Extract the (x, y) coordinate from the center of the cell holding the provided text.  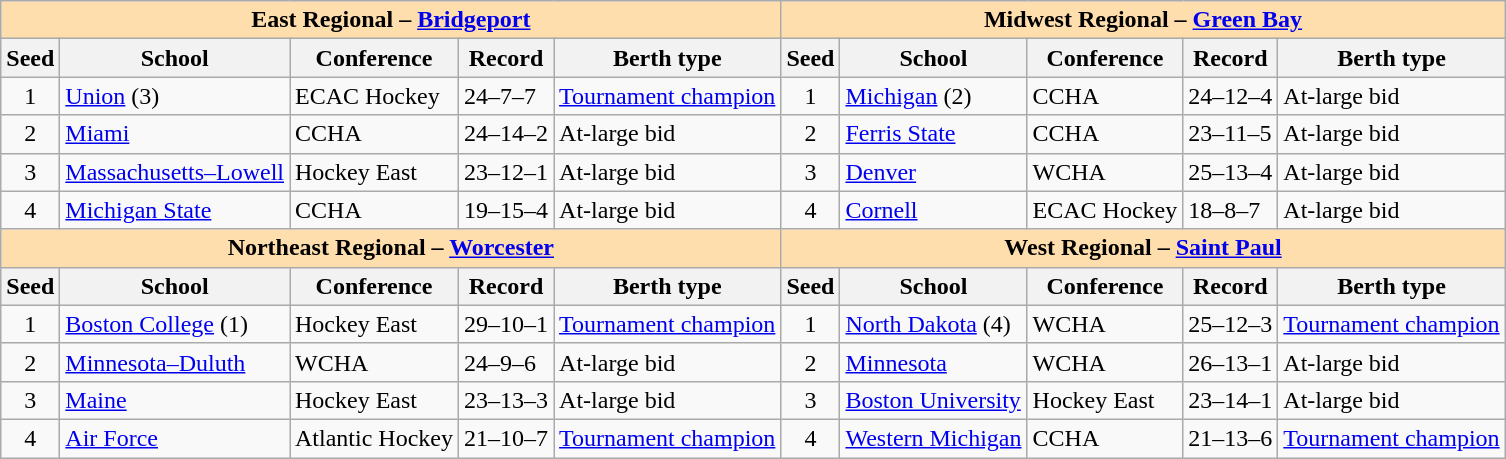
19–15–4 (506, 210)
North Dakota (4) (934, 324)
Atlantic Hockey (374, 438)
21–10–7 (506, 438)
23–14–1 (1230, 400)
Denver (934, 172)
24–12–4 (1230, 96)
Minnesota–Duluth (175, 362)
23–12–1 (506, 172)
Michigan (2) (934, 96)
24–9–6 (506, 362)
Western Michigan (934, 438)
Miami (175, 134)
Massachusetts–Lowell (175, 172)
East Regional – Bridgeport (391, 20)
25–12–3 (1230, 324)
Boston University (934, 400)
Air Force (175, 438)
25–13–4 (1230, 172)
Michigan State (175, 210)
Boston College (1) (175, 324)
Northeast Regional – Worcester (391, 248)
26–13–1 (1230, 362)
Ferris State (934, 134)
Union (3) (175, 96)
23–11–5 (1230, 134)
Midwest Regional – Green Bay (1143, 20)
Minnesota (934, 362)
29–10–1 (506, 324)
Maine (175, 400)
Cornell (934, 210)
West Regional – Saint Paul (1143, 248)
24–7–7 (506, 96)
24–14–2 (506, 134)
21–13–6 (1230, 438)
18–8–7 (1230, 210)
23–13–3 (506, 400)
